Return the [X, Y] coordinate for the center point of the cell that contains the specified text.  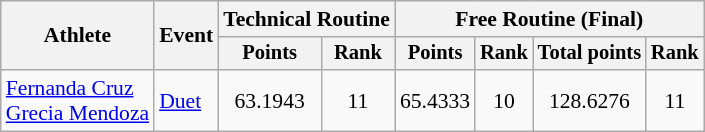
Event [186, 36]
10 [504, 100]
Athlete [78, 36]
63.1943 [270, 100]
Fernanda CruzGrecia Mendoza [78, 100]
Total points [590, 54]
Technical Routine [306, 19]
Duet [186, 100]
Free Routine (Final) [550, 19]
128.6276 [590, 100]
65.4333 [435, 100]
